From the cell containing the given text, extract its center point as (x, y) coordinate. 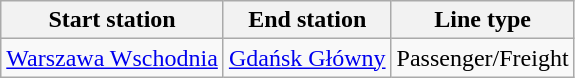
Gdańsk Główny (307, 58)
End station (307, 20)
Passenger/Freight (482, 58)
Line type (482, 20)
Start station (112, 20)
Warszawa Wschodnia (112, 58)
